Output the (X, Y) coordinate of the center of the cell containing the given text.  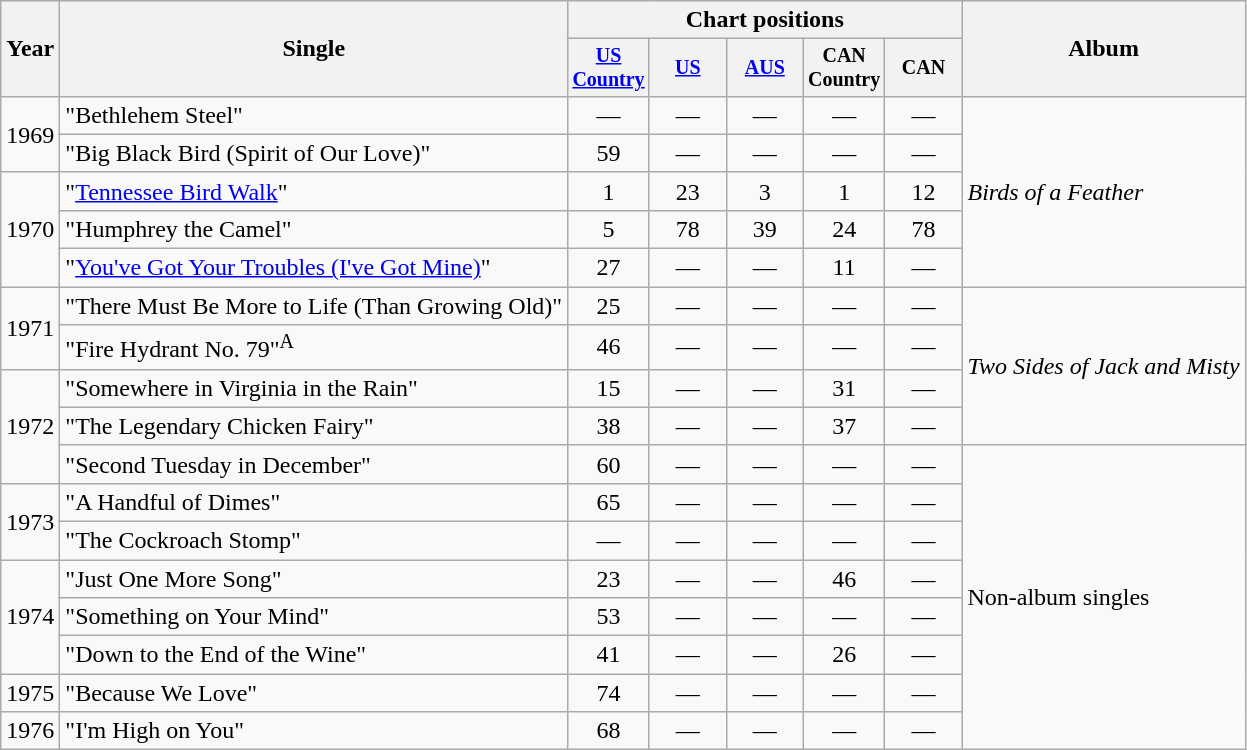
"A Handful of Dimes" (314, 502)
"Humphrey the Camel" (314, 229)
"Big Black Bird (Spirit of Our Love)" (314, 153)
Album (1104, 49)
1973 (30, 521)
74 (609, 693)
65 (609, 502)
1974 (30, 617)
"Second Tuesday in December" (314, 464)
"You've Got Your Troubles (I've Got Mine)" (314, 268)
CAN Country (844, 68)
37 (844, 426)
53 (609, 617)
1972 (30, 426)
"The Cockroach Stomp" (314, 540)
1970 (30, 229)
CAN (924, 68)
"Just One More Song" (314, 579)
1976 (30, 731)
"I'm High on You" (314, 731)
5 (609, 229)
Two Sides of Jack and Misty (1104, 366)
Non-album singles (1104, 597)
41 (609, 655)
1969 (30, 134)
"Somewhere in Virginia in the Rain" (314, 388)
Birds of a Feather (1104, 191)
AUS (764, 68)
"Fire Hydrant No. 79"A (314, 348)
US (688, 68)
Chart positions (765, 20)
59 (609, 153)
31 (844, 388)
"Tennessee Bird Walk" (314, 191)
Single (314, 49)
12 (924, 191)
Year (30, 49)
US Country (609, 68)
"There Must Be More to Life (Than Growing Old)" (314, 306)
25 (609, 306)
3 (764, 191)
"Down to the End of the Wine" (314, 655)
39 (764, 229)
1975 (30, 693)
"The Legendary Chicken Fairy" (314, 426)
11 (844, 268)
38 (609, 426)
"Bethlehem Steel" (314, 115)
68 (609, 731)
24 (844, 229)
60 (609, 464)
"Because We Love" (314, 693)
15 (609, 388)
27 (609, 268)
26 (844, 655)
"Something on Your Mind" (314, 617)
1971 (30, 328)
